For the text-containing cell, return its midpoint in (X, Y) coordinate format. 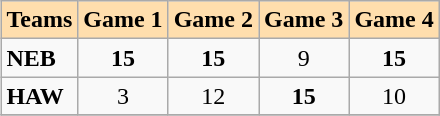
NEB (40, 58)
Teams (40, 20)
12 (213, 96)
HAW (40, 96)
Game 3 (303, 20)
9 (303, 58)
Game 4 (394, 20)
10 (394, 96)
Game 1 (123, 20)
3 (123, 96)
Game 2 (213, 20)
